Scan for the cell matching the given text and deliver its (X, Y) coordinate at center. 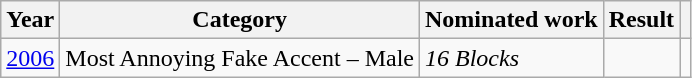
Nominated work (512, 20)
Category (240, 20)
2006 (30, 58)
Most Annoying Fake Accent – Male (240, 58)
Result (641, 20)
Year (30, 20)
16 Blocks (512, 58)
